Pinpoint the cell where the given text exists, returning its (X, Y) midpoint coordinate. 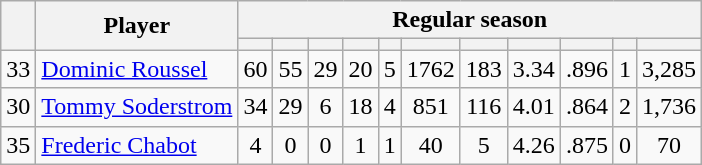
183 (484, 69)
35 (18, 145)
Tommy Soderstrom (137, 107)
34 (256, 107)
Frederic Chabot (137, 145)
4.01 (534, 107)
3.34 (534, 69)
Regular season (470, 20)
60 (256, 69)
18 (360, 107)
30 (18, 107)
Player (137, 26)
40 (430, 145)
1,736 (668, 107)
3,285 (668, 69)
.875 (586, 145)
6 (326, 107)
116 (484, 107)
33 (18, 69)
851 (430, 107)
.896 (586, 69)
55 (290, 69)
2 (624, 107)
Dominic Roussel (137, 69)
70 (668, 145)
.864 (586, 107)
1762 (430, 69)
4.26 (534, 145)
20 (360, 69)
